Extract the (X, Y) coordinate from the center of the cell holding the provided text.  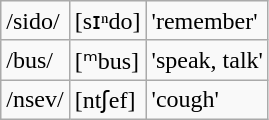
'speak, talk' (207, 60)
[ᵐbus] (108, 60)
'cough' (207, 100)
[sɪⁿdo] (108, 21)
/nsev/ (35, 100)
'remember' (207, 21)
/sido/ (35, 21)
[ntʃef] (108, 100)
/bus/ (35, 60)
